Scan for the cell matching the given text and deliver its (x, y) coordinate at center. 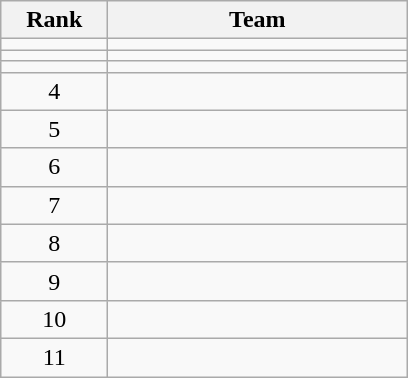
5 (54, 129)
Team (258, 20)
6 (54, 167)
11 (54, 357)
7 (54, 205)
10 (54, 319)
4 (54, 91)
Rank (54, 20)
8 (54, 243)
9 (54, 281)
